Return the [X, Y] coordinate for the center point of the cell that contains the specified text.  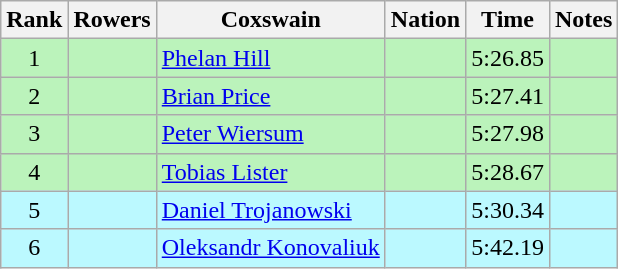
Brian Price [270, 96]
2 [34, 96]
Peter Wiersum [270, 134]
5 [34, 210]
5:27.98 [508, 134]
Notes [583, 20]
4 [34, 172]
5:26.85 [508, 58]
5:30.34 [508, 210]
Daniel Trojanowski [270, 210]
3 [34, 134]
5:28.67 [508, 172]
1 [34, 58]
Nation [425, 20]
5:42.19 [508, 248]
Oleksandr Konovaliuk [270, 248]
Tobias Lister [270, 172]
Phelan Hill [270, 58]
Time [508, 20]
5:27.41 [508, 96]
Rowers [112, 20]
Coxswain [270, 20]
6 [34, 248]
Rank [34, 20]
